Return the [x, y] coordinate for the center point of the cell that contains the specified text.  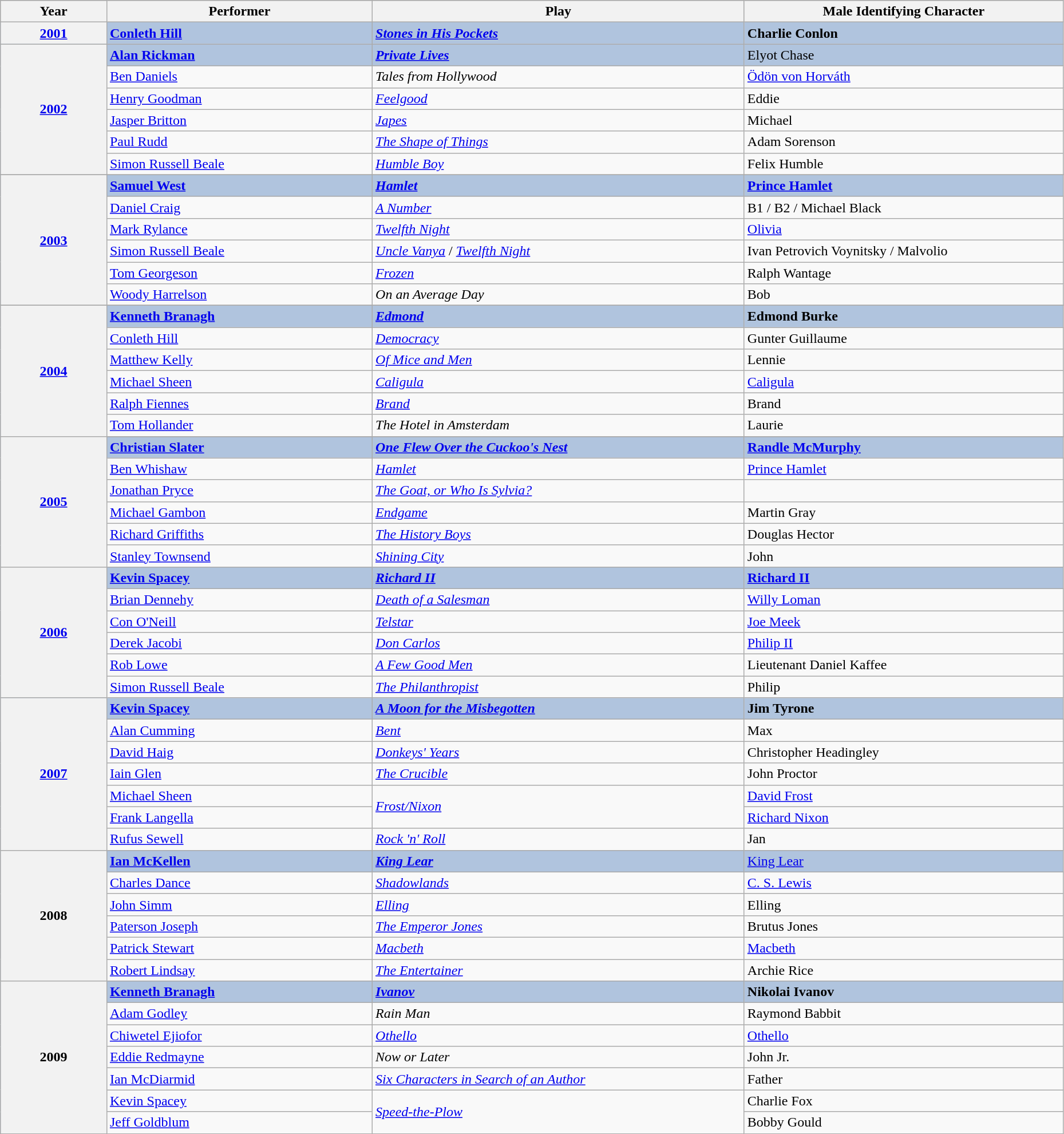
Endgame [559, 512]
Lieutenant Daniel Kaffee [903, 665]
Private Lives [559, 55]
Martin Gray [903, 512]
Charlie Fox [903, 1101]
Paterson Joseph [239, 926]
Edmond [559, 317]
Twelfth Night [559, 229]
Jasper Britton [239, 120]
Michael Gambon [239, 512]
Willy Loman [903, 599]
Year [54, 11]
Charlie Conlon [903, 33]
2009 [54, 1057]
Derek Jacobi [239, 643]
Henry Goodman [239, 98]
Tom Hollander [239, 425]
The Emperor Jones [559, 926]
Christopher Headingley [903, 752]
Father [903, 1079]
Donkeys' Years [559, 752]
2005 [54, 501]
Jan [903, 839]
Felix Humble [903, 164]
2001 [54, 33]
2006 [54, 632]
Of Mice and Men [559, 360]
Mark Rylance [239, 229]
John Simm [239, 904]
Japes [559, 120]
Now or Later [559, 1057]
Ralph Fiennes [239, 404]
Robert Lindsay [239, 970]
Ivanov [559, 992]
Frozen [559, 273]
Tom Georgeson [239, 273]
Brutus Jones [903, 926]
Philip II [903, 643]
Charles Dance [239, 883]
John Jr. [903, 1057]
C. S. Lewis [903, 883]
Bent [559, 730]
A Number [559, 207]
2008 [54, 915]
Jonathan Pryce [239, 491]
Don Carlos [559, 643]
Bobby Gould [903, 1123]
The Hotel in Amsterdam [559, 425]
Ödön von Horváth [903, 77]
Joe Meek [903, 621]
Christian Slater [239, 447]
Tales from Hollywood [559, 77]
Shining City [559, 556]
Gunter Guillaume [903, 338]
Six Characters in Search of an Author [559, 1079]
Humble Boy [559, 164]
A Moon for the Misbegotten [559, 709]
B1 / B2 / Michael Black [903, 207]
2002 [54, 109]
The Goat, or Who Is Sylvia? [559, 491]
Eddie Redmayne [239, 1057]
Richard Griffiths [239, 534]
Archie Rice [903, 970]
Brian Dennehy [239, 599]
Ralph Wantage [903, 273]
The Philanthropist [559, 687]
Feelgood [559, 98]
Uncle Vanya / Twelfth Night [559, 251]
Speed-the-Plow [559, 1112]
Adam Godley [239, 1014]
Telstar [559, 621]
The Shape of Things [559, 142]
Richard Nixon [903, 817]
Rob Lowe [239, 665]
Stones in His Pockets [559, 33]
Michael [903, 120]
Performer [239, 11]
Rufus Sewell [239, 839]
Ben Whishaw [239, 469]
Ben Daniels [239, 77]
Lennie [903, 360]
Male Identifying Character [903, 11]
Edmond Burke [903, 317]
On an Average Day [559, 295]
Douglas Hector [903, 534]
David Haig [239, 752]
Ian McDiarmid [239, 1079]
Daniel Craig [239, 207]
The Crucible [559, 774]
Olivia [903, 229]
Rock 'n' Roll [559, 839]
Matthew Kelly [239, 360]
Alan Rickman [239, 55]
Play [559, 11]
Patrick Stewart [239, 948]
2004 [54, 371]
The History Boys [559, 534]
Raymond Babbit [903, 1014]
Frank Langella [239, 817]
Jeff Goldblum [239, 1123]
Woody Harrelson [239, 295]
Con O'Neill [239, 621]
Jim Tyrone [903, 709]
Ivan Petrovich Voynitsky / Malvolio [903, 251]
A Few Good Men [559, 665]
Philip [903, 687]
Paul Rudd [239, 142]
John [903, 556]
The Entertainer [559, 970]
Alan Cumming [239, 730]
Death of a Salesman [559, 599]
Randle McMurphy [903, 447]
Adam Sorenson [903, 142]
Bob [903, 295]
Democracy [559, 338]
Stanley Townsend [239, 556]
Shadowlands [559, 883]
Ian McKellen [239, 861]
Elyot Chase [903, 55]
2007 [54, 774]
Samuel West [239, 185]
John Proctor [903, 774]
Chiwetel Ejiofor [239, 1036]
Nikolai Ivanov [903, 992]
2003 [54, 240]
One Flew Over the Cuckoo's Nest [559, 447]
Frost/Nixon [559, 807]
Eddie [903, 98]
Iain Glen [239, 774]
Rain Man [559, 1014]
David Frost [903, 796]
Laurie [903, 425]
Max [903, 730]
